Find where the given text appears and provide that cell's center as (X, Y) coordinate. 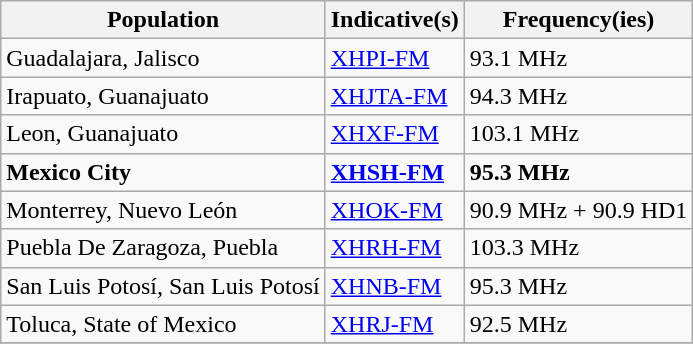
XHJTA-FM (394, 96)
Guadalajara, Jalisco (163, 58)
Leon, Guanajuato (163, 134)
Monterrey, Nuevo León (163, 210)
XHNB-FM (394, 286)
XHXF-FM (394, 134)
San Luis Potosí, San Luis Potosí (163, 286)
103.1 MHz (578, 134)
Indicative(s) (394, 20)
XHOK-FM (394, 210)
XHPI-FM (394, 58)
Toluca, State of Mexico (163, 324)
103.3 MHz (578, 248)
Irapuato, Guanajuato (163, 96)
90.9 MHz + 90.9 HD1 (578, 210)
Frequency(ies) (578, 20)
Puebla De Zaragoza, Puebla (163, 248)
93.1 MHz (578, 58)
Population (163, 20)
XHRJ-FM (394, 324)
XHRH-FM (394, 248)
92.5 MHz (578, 324)
94.3 MHz (578, 96)
Mexico City (163, 172)
XHSH-FM (394, 172)
